Detect which cell encompasses the target text, then output its (x, y) center coordinate. 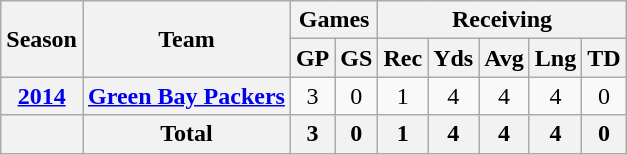
Season (42, 39)
GP (312, 58)
Total (186, 134)
2014 (42, 96)
Team (186, 39)
GS (356, 58)
Green Bay Packers (186, 96)
Yds (454, 58)
Avg (504, 58)
Rec (403, 58)
Receiving (502, 20)
Games (334, 20)
TD (604, 58)
Lng (555, 58)
